Identify which cell holds the provided text, then report its (x, y) central coordinate. 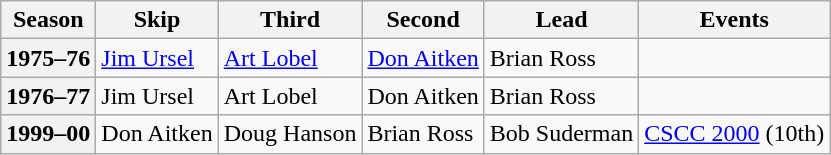
Third (290, 20)
1999–00 (48, 134)
Doug Hanson (290, 134)
1975–76 (48, 58)
Season (48, 20)
Events (734, 20)
Second (423, 20)
CSCC 2000 (10th) (734, 134)
Bob Suderman (561, 134)
Lead (561, 20)
1976–77 (48, 96)
Skip (157, 20)
